Detect which cell encompasses the target text, then output its [x, y] center coordinate. 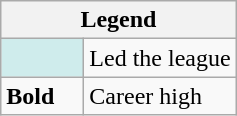
Bold [42, 96]
Legend [118, 20]
Career high [160, 96]
Led the league [160, 58]
